Determine the (x, y) coordinate at the center of the cell enclosing the given text.  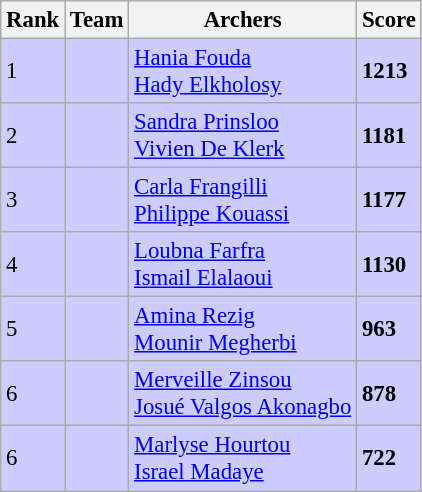
1213 (390, 72)
963 (390, 330)
Amina RezigMounir Megherbi (243, 330)
878 (390, 394)
1181 (390, 136)
Loubna FarfraIsmail Elalaoui (243, 264)
Sandra PrinslooVivien De Klerk (243, 136)
1177 (390, 200)
722 (390, 458)
2 (33, 136)
Archers (243, 20)
Team (97, 20)
Merveille ZinsouJosué Valgos Akonagbo (243, 394)
Score (390, 20)
4 (33, 264)
Rank (33, 20)
Marlyse HourtouIsrael Madaye (243, 458)
1130 (390, 264)
5 (33, 330)
3 (33, 200)
Carla FrangilliPhilippe Kouassi (243, 200)
Hania FoudaHady Elkholosy (243, 72)
1 (33, 72)
